Find where the given text appears and provide that cell's center as (x, y) coordinate. 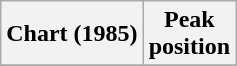
Peakposition (189, 34)
Chart (1985) (72, 34)
